Provide the (X, Y) coordinate of the cell's center where the given text is located.  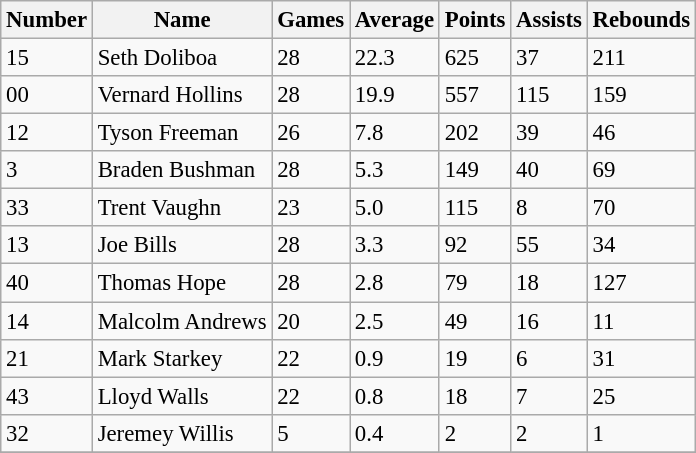
43 (47, 396)
127 (641, 283)
14 (47, 321)
34 (641, 245)
0.4 (395, 433)
Vernard Hollins (182, 95)
22.3 (395, 58)
32 (47, 433)
79 (474, 283)
39 (549, 133)
70 (641, 208)
2.5 (395, 321)
Number (47, 20)
55 (549, 245)
159 (641, 95)
Seth Doliboa (182, 58)
26 (311, 133)
0.8 (395, 396)
19 (474, 358)
5 (311, 433)
557 (474, 95)
13 (47, 245)
Joe Bills (182, 245)
5.0 (395, 208)
Rebounds (641, 20)
92 (474, 245)
Jeremey Willis (182, 433)
0.9 (395, 358)
46 (641, 133)
211 (641, 58)
Name (182, 20)
Assists (549, 20)
202 (474, 133)
Braden Bushman (182, 170)
3 (47, 170)
Points (474, 20)
5.3 (395, 170)
7.8 (395, 133)
11 (641, 321)
15 (47, 58)
20 (311, 321)
3.3 (395, 245)
Trent Vaughn (182, 208)
Mark Starkey (182, 358)
Tyson Freeman (182, 133)
16 (549, 321)
Average (395, 20)
37 (549, 58)
6 (549, 358)
Games (311, 20)
625 (474, 58)
Malcolm Andrews (182, 321)
149 (474, 170)
49 (474, 321)
21 (47, 358)
2.8 (395, 283)
00 (47, 95)
Thomas Hope (182, 283)
Lloyd Walls (182, 396)
25 (641, 396)
23 (311, 208)
19.9 (395, 95)
33 (47, 208)
7 (549, 396)
8 (549, 208)
31 (641, 358)
69 (641, 170)
12 (47, 133)
1 (641, 433)
